Determine the [X, Y] coordinate at the center of the cell enclosing the given text.  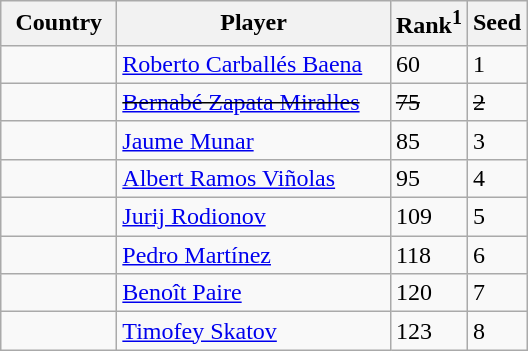
5 [496, 217]
8 [496, 331]
Albert Ramos Viñolas [254, 178]
Rank1 [428, 24]
2 [496, 102]
Country [59, 24]
118 [428, 255]
3 [496, 140]
Seed [496, 24]
Bernabé Zapata Miralles [254, 102]
75 [428, 102]
7 [496, 293]
Benoît Paire [254, 293]
Timofey Skatov [254, 331]
60 [428, 64]
Player [254, 24]
Roberto Carballés Baena [254, 64]
4 [496, 178]
120 [428, 293]
Pedro Martínez [254, 255]
109 [428, 217]
85 [428, 140]
Jurij Rodionov [254, 217]
95 [428, 178]
6 [496, 255]
Jaume Munar [254, 140]
123 [428, 331]
1 [496, 64]
